Return [x, y] of the center of cell containing provided text 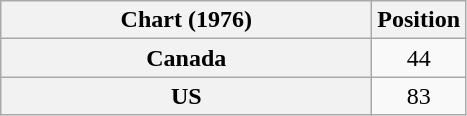
83 [419, 96]
US [186, 96]
44 [419, 58]
Chart (1976) [186, 20]
Position [419, 20]
Canada [186, 58]
